Search for the cell housing the specified text and yield its (X, Y) center coordinate. 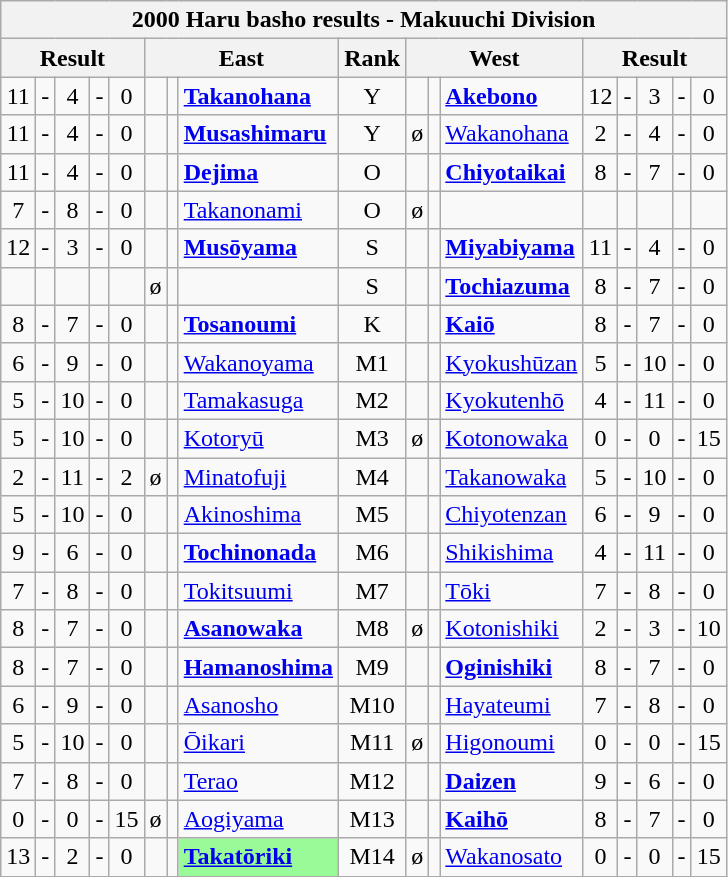
Wakanoyama (258, 362)
M4 (372, 477)
M13 (372, 819)
Dejima (258, 172)
M6 (372, 553)
Asanowaka (258, 629)
Chiyotenzan (512, 515)
Asanosho (258, 705)
Takanowaka (512, 477)
Shikishima (512, 553)
M3 (372, 438)
M7 (372, 591)
M8 (372, 629)
M2 (372, 400)
Higonoumi (512, 743)
Takatōriki (258, 857)
M11 (372, 743)
M9 (372, 667)
Rank (372, 58)
Musōyama (258, 248)
Kotoryū (258, 438)
M12 (372, 781)
West (494, 58)
M10 (372, 705)
Tochiazuma (512, 286)
Takanonami (258, 210)
Terao (258, 781)
M14 (372, 857)
Musashimaru (258, 134)
13 (18, 857)
Akebono (512, 96)
Hayateumi (512, 705)
Takanohana (258, 96)
East (242, 58)
2000 Haru basho results - Makuuchi Division (364, 20)
Wakanosato (512, 857)
Kyokushūzan (512, 362)
Minatofuji (258, 477)
Kyokutenhō (512, 400)
Tosanoumi (258, 324)
Akinoshima (258, 515)
Oginishiki (512, 667)
Miyabiyama (512, 248)
Tochinonada (258, 553)
Ōikari (258, 743)
Wakanohana (512, 134)
Tamakasuga (258, 400)
Daizen (512, 781)
Aogiyama (258, 819)
Kaiō (512, 324)
M1 (372, 362)
Kotonowaka (512, 438)
Tokitsuumi (258, 591)
M5 (372, 515)
Kotonishiki (512, 629)
Kaihō (512, 819)
Hamanoshima (258, 667)
Tōki (512, 591)
Chiyotaikai (512, 172)
K (372, 324)
